Scan for the cell matching the given text and deliver its [x, y] coordinate at center. 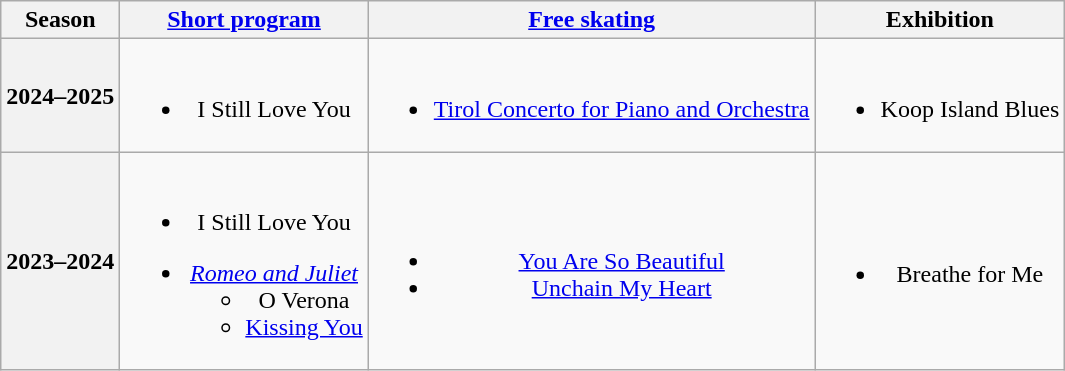
Koop Island Blues [940, 96]
2024–2025 [60, 96]
2023–2024 [60, 261]
Tirol Concerto for Piano and Orchestra [592, 96]
You Are So BeautifulUnchain My Heart [592, 261]
Exhibition [940, 20]
Short program [244, 20]
I Still Love You Romeo and JulietO Verona Kissing You [244, 261]
I Still Love You [244, 96]
Free skating [592, 20]
Season [60, 20]
Breathe for Me [940, 261]
